Return [X, Y] of the center of cell containing provided text 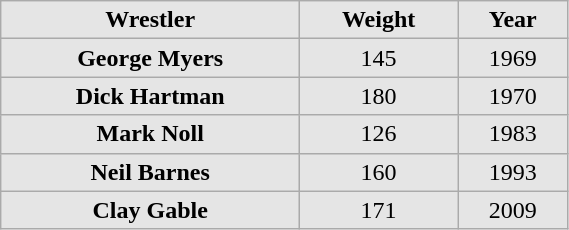
Clay Gable [150, 210]
2009 [514, 210]
Mark Noll [150, 134]
180 [379, 96]
1983 [514, 134]
160 [379, 172]
George Myers [150, 58]
Dick Hartman [150, 96]
171 [379, 210]
1993 [514, 172]
Year [514, 20]
145 [379, 58]
Wrestler [150, 20]
Neil Barnes [150, 172]
1969 [514, 58]
Weight [379, 20]
1970 [514, 96]
126 [379, 134]
